Search for the cell housing the specified text and yield its [x, y] center coordinate. 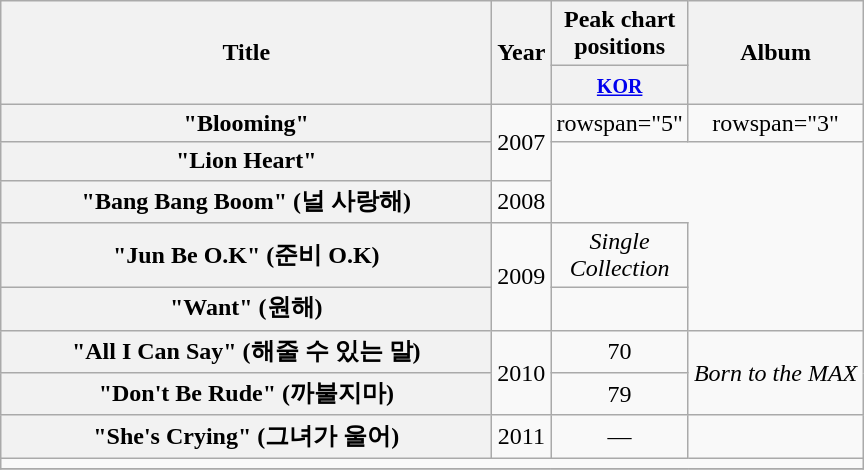
2007 [522, 142]
— [620, 436]
KOR [620, 85]
Album [775, 52]
rowspan="3" [775, 123]
"Lion Heart" [246, 161]
"All I Can Say" (해줄 수 있는 말) [246, 352]
"She's Crying" (그녀가 울어) [246, 436]
rowspan="5" [620, 123]
"Jun Be O.K" (준비 O.K) [246, 256]
Year [522, 52]
79 [620, 394]
Peak chart positions [620, 34]
Title [246, 52]
"Blooming" [246, 123]
2011 [522, 436]
2010 [522, 372]
"Don't Be Rude" (까불지마) [246, 394]
2009 [522, 277]
"Want" (원해) [246, 310]
2008 [522, 202]
Born to the MAX [775, 372]
"Bang Bang Boom" (널 사랑해) [246, 202]
70 [620, 352]
Single Collection [620, 256]
